From the cell containing the given text, extract its center point as [X, Y] coordinate. 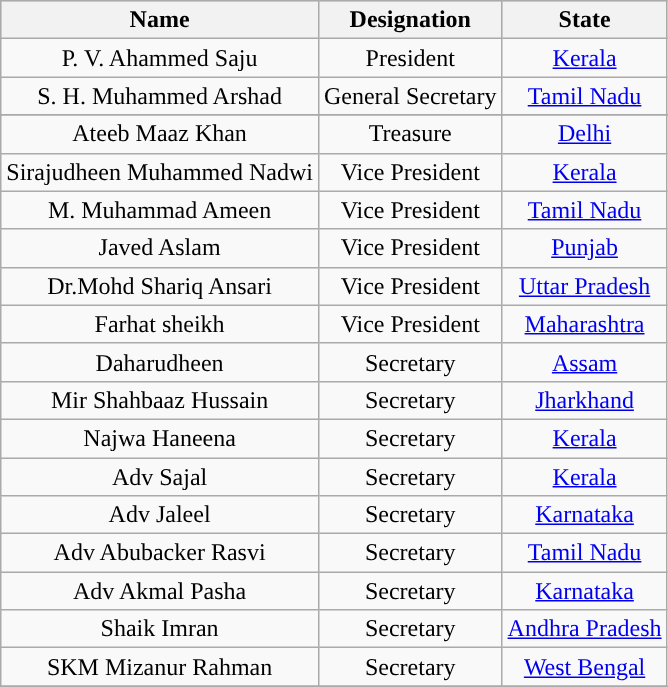
Name [160, 20]
S. H. Muhammed Arshad [160, 96]
Designation [410, 20]
M. Muhammad Ameen [160, 210]
Assam [584, 362]
Adv Akmal Pasha [160, 591]
Adv Abubacker Rasvi [160, 553]
Farhat sheikh [160, 324]
Mir Shahbaaz Hussain [160, 400]
Ateeb Maaz Khan [160, 134]
Treasure [410, 134]
West Bengal [584, 667]
Najwa Haneena [160, 438]
SKM Mizanur Rahman [160, 667]
Adv Jaleel [160, 515]
Punjab [584, 248]
Uttar Pradesh [584, 286]
Adv Sajal [160, 477]
Sirajudheen Muhammed Nadwi [160, 172]
Shaik Imran [160, 629]
Andhra Pradesh [584, 629]
Maharashtra [584, 324]
State [584, 20]
General Secretary [410, 96]
President [410, 58]
Jharkhand [584, 400]
Javed Aslam [160, 248]
Dr.Mohd Shariq Ansari [160, 286]
P. V. Ahammed Saju [160, 58]
Delhi [584, 134]
Daharudheen [160, 362]
